For the text-containing cell, return its midpoint in (x, y) coordinate format. 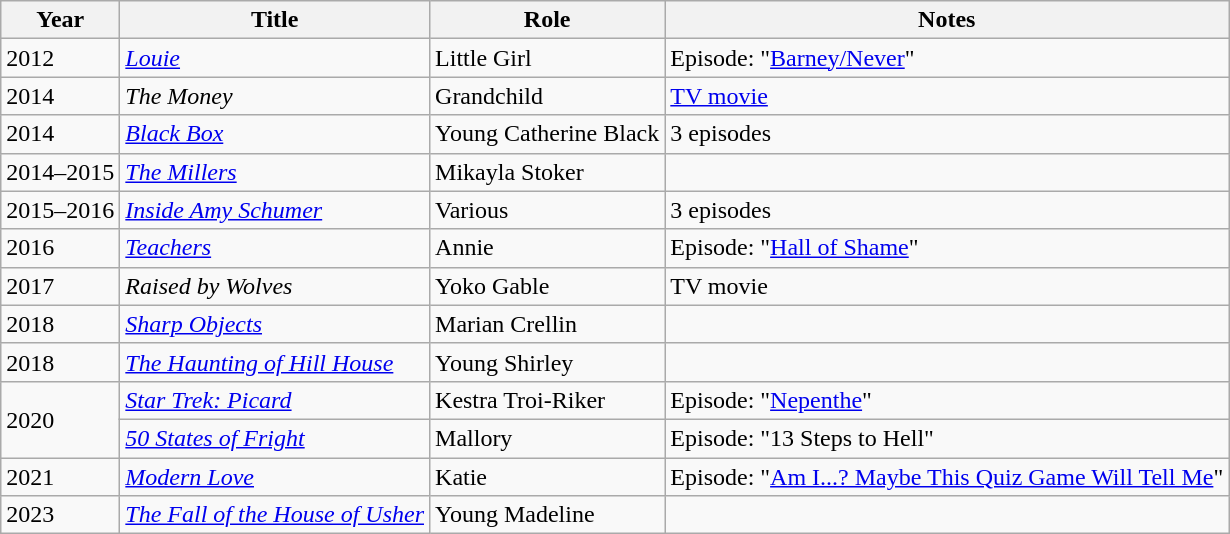
Raised by Wolves (275, 286)
Sharp Objects (275, 324)
Little Girl (548, 58)
2016 (60, 248)
Various (548, 210)
Episode: "Barney/Never" (947, 58)
Louie (275, 58)
2014–2015 (60, 172)
Year (60, 20)
2023 (60, 515)
Notes (947, 20)
Grandchild (548, 96)
Teachers (275, 248)
Modern Love (275, 477)
Black Box (275, 134)
2015–2016 (60, 210)
2012 (60, 58)
The Millers (275, 172)
Star Trek: Picard (275, 400)
Marian Crellin (548, 324)
The Haunting of Hill House (275, 362)
Annie (548, 248)
Yoko Gable (548, 286)
Young Madeline (548, 515)
2020 (60, 419)
2021 (60, 477)
The Money (275, 96)
Inside Amy Schumer (275, 210)
Episode: "Hall of Shame" (947, 248)
Mallory (548, 438)
Kestra Troi-Riker (548, 400)
Episode: "13 Steps to Hell" (947, 438)
Role (548, 20)
Young Catherine Black (548, 134)
Katie (548, 477)
Mikayla Stoker (548, 172)
Episode: "Am I...? Maybe This Quiz Game Will Tell Me" (947, 477)
50 States of Fright (275, 438)
Title (275, 20)
2017 (60, 286)
Episode: "Nepenthe" (947, 400)
The Fall of the House of Usher (275, 515)
Young Shirley (548, 362)
